Return the (X, Y) coordinate for the center point of the cell that contains the specified text.  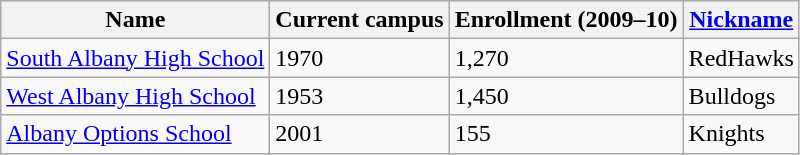
Bulldogs (741, 96)
South Albany High School (136, 58)
Current campus (360, 20)
1,450 (566, 96)
Nickname (741, 20)
1970 (360, 58)
Albany Options School (136, 134)
Name (136, 20)
West Albany High School (136, 96)
155 (566, 134)
Knights (741, 134)
Enrollment (2009–10) (566, 20)
1953 (360, 96)
RedHawks (741, 58)
2001 (360, 134)
1,270 (566, 58)
